Output the [x, y] coordinate of the center of the cell containing the given text.  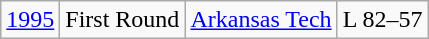
1995 [30, 20]
Arkansas Tech [261, 20]
First Round [122, 20]
L 82–57 [382, 20]
